Capture the cell that displays the provided text and extract its (x, y) central coordinate. 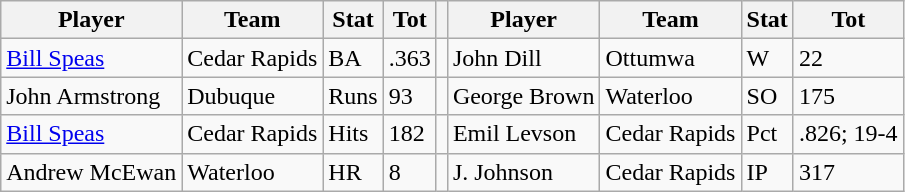
Ottumwa (670, 58)
SO (767, 96)
Emil Levson (524, 134)
8 (410, 172)
317 (848, 172)
Andrew McEwan (92, 172)
George Brown (524, 96)
175 (848, 96)
J. Johnson (524, 172)
.363 (410, 58)
Dubuque (252, 96)
BA (353, 58)
IP (767, 172)
Pct (767, 134)
Hits (353, 134)
John Armstrong (92, 96)
HR (353, 172)
W (767, 58)
182 (410, 134)
John Dill (524, 58)
22 (848, 58)
93 (410, 96)
.826; 19-4 (848, 134)
Runs (353, 96)
